Extract the (x, y) coordinate from the center of the cell holding the provided text.  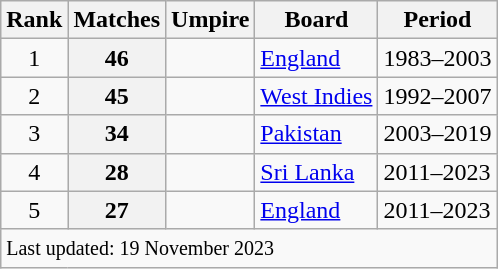
Pakistan (316, 134)
27 (117, 210)
Matches (117, 20)
2 (34, 96)
Sri Lanka (316, 172)
Last updated: 19 November 2023 (249, 248)
1 (34, 58)
Board (316, 20)
2003–2019 (438, 134)
West Indies (316, 96)
3 (34, 134)
45 (117, 96)
1992–2007 (438, 96)
28 (117, 172)
1983–2003 (438, 58)
34 (117, 134)
Rank (34, 20)
Period (438, 20)
5 (34, 210)
Umpire (210, 20)
4 (34, 172)
46 (117, 58)
